Capture the cell that displays the provided text and extract its [X, Y] central coordinate. 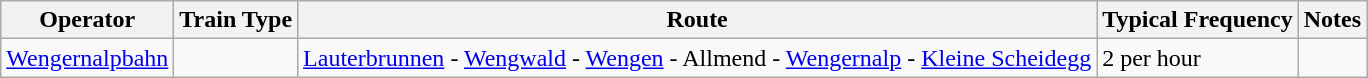
Route [698, 20]
Typical Frequency [1198, 20]
Lauterbrunnen - Wengwald - Wengen - Allmend - Wengernalp - Kleine Scheidegg [698, 58]
Wengernalpbahn [88, 58]
Notes [1332, 20]
2 per hour [1198, 58]
Train Type [236, 20]
Operator [88, 20]
